Return [x, y] of the center of cell containing provided text 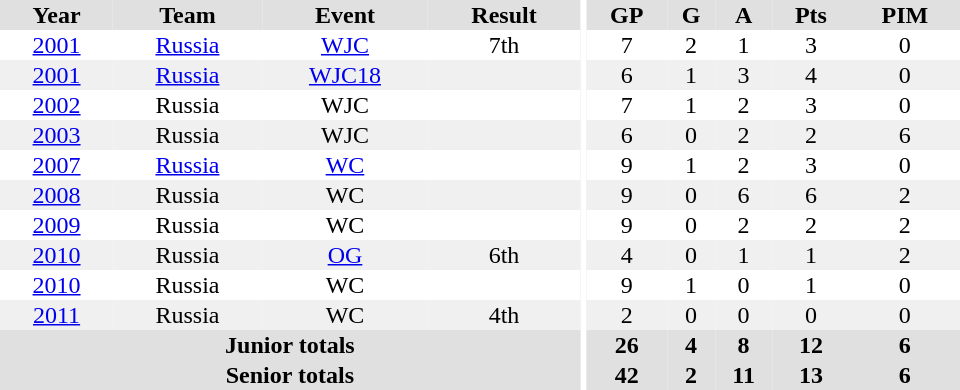
2008 [56, 195]
8 [744, 345]
Junior totals [290, 345]
WJC18 [345, 75]
OG [345, 255]
G [691, 15]
6th [504, 255]
2011 [56, 315]
Pts [811, 15]
7th [504, 45]
2003 [56, 135]
GP [626, 15]
Result [504, 15]
2007 [56, 165]
PIM [905, 15]
Senior totals [290, 375]
26 [626, 345]
2009 [56, 225]
42 [626, 375]
Event [345, 15]
13 [811, 375]
Team [188, 15]
4th [504, 315]
2002 [56, 105]
Year [56, 15]
12 [811, 345]
11 [744, 375]
A [744, 15]
